Determine the (X, Y) coordinate at the center of the cell enclosing the given text.  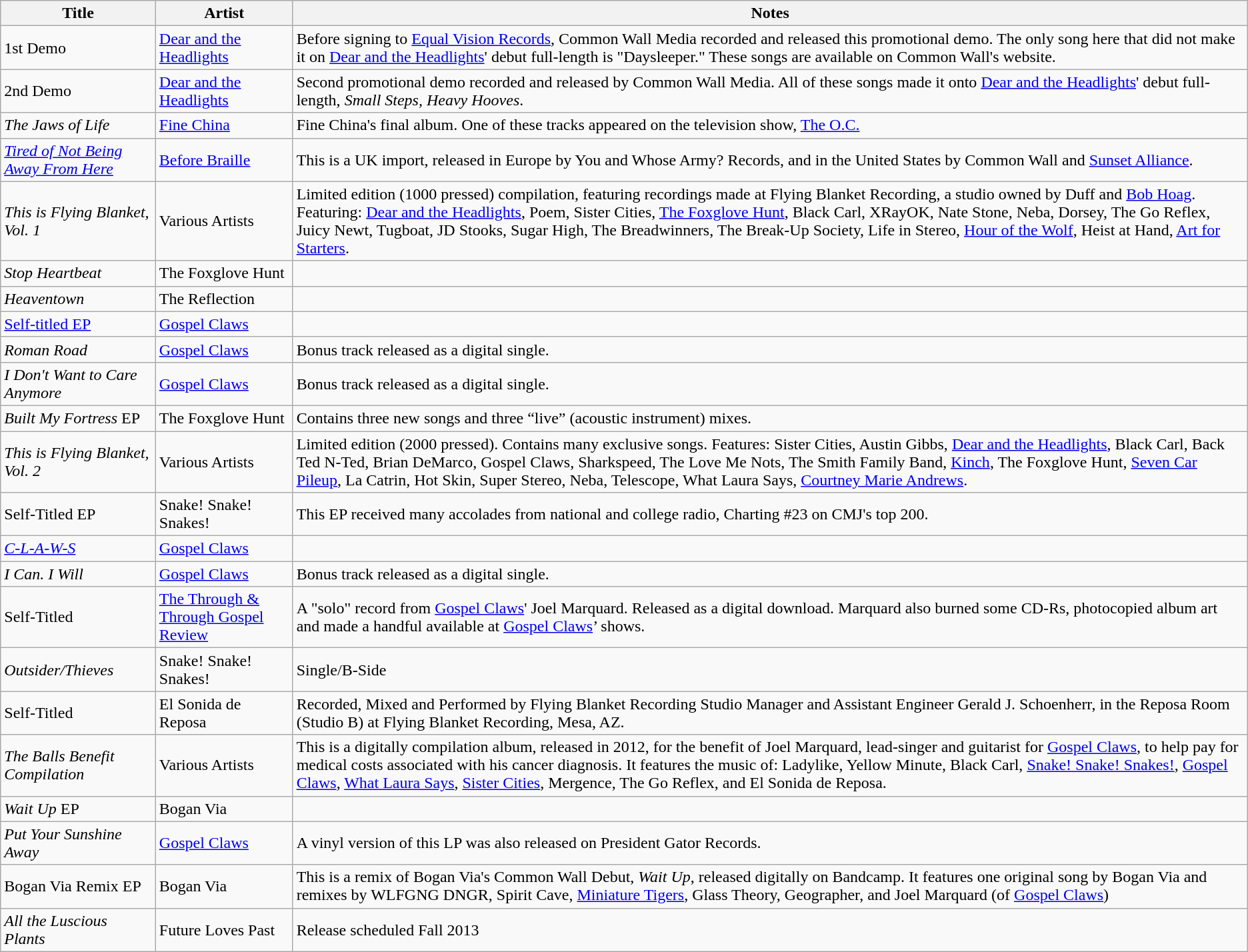
Tired of Not Being Away From Here (79, 160)
Self-titled EP (79, 324)
C-L-A-W-S (79, 549)
The Balls Benefit Compilation (79, 765)
Title (79, 13)
Bogan Via Remix EP (79, 887)
Contains three new songs and three “live” (acoustic instrument) mixes. (770, 418)
The Through & Through Gospel Review (224, 617)
Future Loves Past (224, 929)
Outsider/Thieves (79, 669)
I Don't Want to Care Anymore (79, 384)
The Reflection (224, 299)
Release scheduled Fall 2013 (770, 929)
I Can. I Will (79, 574)
2nd Demo (79, 91)
This is a UK import, released in Europe by You and Whose Army? Records, and in the United States by Common Wall and Sunset Alliance. (770, 160)
Artist (224, 13)
Notes (770, 13)
Fine China (224, 125)
Wait Up EP (79, 809)
The Jaws of Life (79, 125)
This is Flying Blanket, Vol. 2 (79, 461)
Roman Road (79, 349)
Self-Titled EP (79, 515)
Single/B-Side (770, 669)
1st Demo (79, 48)
This EP received many accolades from national and college radio, Charting #23 on CMJ's top 200. (770, 515)
Heaventown (79, 299)
Built My Fortress EP (79, 418)
Stop Heartbeat (79, 273)
All the Luscious Plants (79, 929)
Put Your Sunshine Away (79, 843)
Before Braille (224, 160)
This is Flying Blanket, Vol. 1 (79, 221)
El Sonida de Reposa (224, 713)
Fine China's final album. One of these tracks appeared on the television show, The O.C. (770, 125)
A vinyl version of this LP was also released on President Gator Records. (770, 843)
